Capture the cell that displays the provided text and extract its (X, Y) central coordinate. 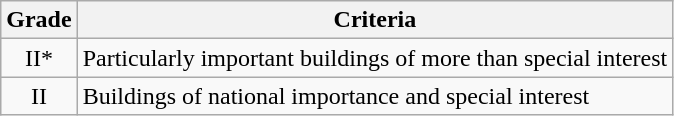
Criteria (375, 20)
Grade (39, 20)
Buildings of national importance and special interest (375, 96)
II* (39, 58)
II (39, 96)
Particularly important buildings of more than special interest (375, 58)
